Return the (x, y) coordinate for the center point of the cell that contains the specified text.  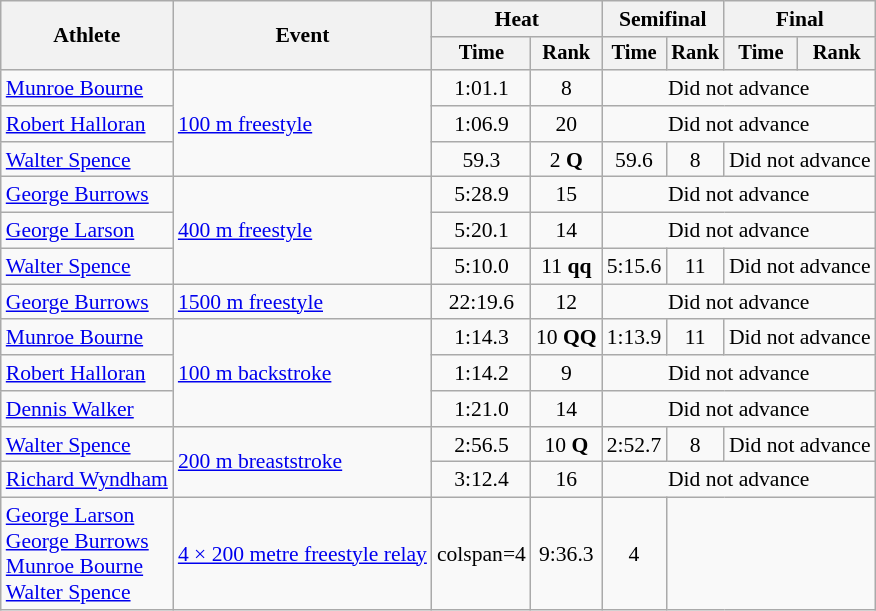
4 × 200 metre freestyle relay (302, 554)
59.3 (482, 160)
5:15.6 (634, 267)
3:12.4 (482, 480)
20 (566, 124)
11 qq (566, 267)
100 m freestyle (302, 124)
5:28.9 (482, 195)
9:36.3 (566, 554)
colspan=4 (482, 554)
Heat (517, 19)
5:20.1 (482, 231)
200 m breaststroke (302, 462)
4 (634, 554)
5:10.0 (482, 267)
Athlete (87, 36)
22:19.6 (482, 302)
2:56.5 (482, 445)
1500 m freestyle (302, 302)
9 (566, 373)
1:13.9 (634, 338)
2 Q (566, 160)
100 m backstroke (302, 374)
George Larson (87, 231)
59.6 (634, 160)
Richard Wyndham (87, 480)
Dennis Walker (87, 409)
1:06.9 (482, 124)
16 (566, 480)
10 QQ (566, 338)
10 Q (566, 445)
400 m freestyle (302, 230)
George LarsonGeorge BurrowsMunroe BourneWalter Spence (87, 554)
15 (566, 195)
1:14.3 (482, 338)
12 (566, 302)
2:52.7 (634, 445)
1:14.2 (482, 373)
Final (800, 19)
Semifinal (663, 19)
Event (302, 36)
1:21.0 (482, 409)
1:01.1 (482, 88)
